Determine the [X, Y] coordinate at the center of the cell enclosing the given text.  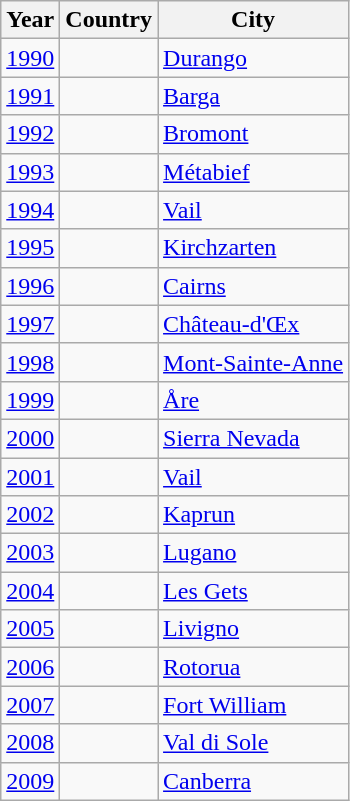
Fort William [254, 705]
2009 [30, 781]
2000 [30, 438]
Mont-Sainte-Anne [254, 362]
Barga [254, 96]
1992 [30, 134]
Kaprun [254, 515]
2008 [30, 743]
1997 [30, 324]
2006 [30, 667]
1993 [30, 172]
Sierra Nevada [254, 438]
Château-d'Œx [254, 324]
Åre [254, 400]
2004 [30, 591]
Lugano [254, 553]
Canberra [254, 781]
2005 [30, 629]
2007 [30, 705]
1996 [30, 286]
2003 [30, 553]
2001 [30, 477]
Livigno [254, 629]
1990 [30, 58]
City [254, 20]
1994 [30, 210]
1999 [30, 400]
Val di Sole [254, 743]
Durango [254, 58]
Country [109, 20]
Les Gets [254, 591]
2002 [30, 515]
Rotorua [254, 667]
Métabief [254, 172]
1991 [30, 96]
1995 [30, 248]
Kirchzarten [254, 248]
Cairns [254, 286]
Bromont [254, 134]
Year [30, 20]
1998 [30, 362]
